From the cell containing the given text, extract its center point as [x, y] coordinate. 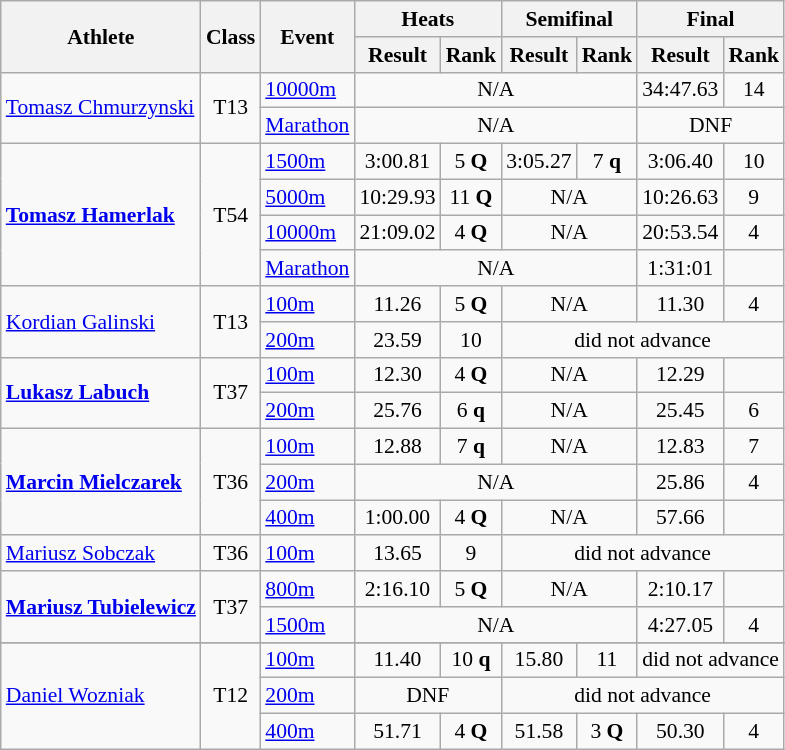
51.58 [538, 732]
2:16.10 [397, 589]
10:29.93 [397, 197]
25.86 [680, 482]
Class [230, 36]
51.71 [397, 732]
1:00.00 [397, 518]
50.30 [680, 732]
Semifinal [569, 19]
4:27.05 [680, 625]
3:00.81 [397, 162]
Marcin Mielczarek [101, 482]
T12 [230, 696]
3 Q [608, 732]
Kordian Galinski [101, 322]
11 [608, 660]
Final [710, 19]
800m [307, 589]
Mariusz Tubielewicz [101, 606]
11 Q [472, 197]
6 [754, 411]
2:10.17 [680, 589]
20:53.54 [680, 233]
21:09.02 [397, 233]
25.45 [680, 411]
Athlete [101, 36]
7 [754, 447]
Mariusz Sobczak [101, 554]
10:26.63 [680, 197]
14 [754, 90]
Heats [428, 19]
12.83 [680, 447]
11.30 [680, 304]
Tomasz Chmurzynski [101, 108]
10 q [472, 660]
25.76 [397, 411]
15.80 [538, 660]
1:31:01 [680, 269]
11.26 [397, 304]
3:06.40 [680, 162]
Lukasz Labuch [101, 392]
5000m [307, 197]
34:47.63 [680, 90]
Daniel Wozniak [101, 696]
13.65 [397, 554]
23.59 [397, 340]
57.66 [680, 518]
Event [307, 36]
12.29 [680, 375]
12.30 [397, 375]
Tomasz Hamerlak [101, 215]
12.88 [397, 447]
T54 [230, 215]
6 q [472, 411]
3:05.27 [538, 162]
11.40 [397, 660]
